Identify which cell holds the provided text, then report its (X, Y) central coordinate. 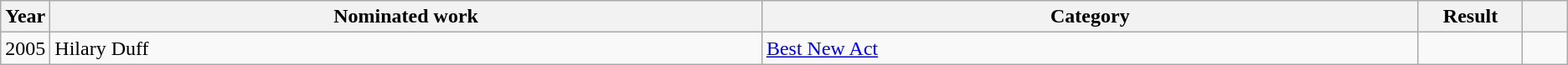
Hilary Duff (406, 48)
Category (1090, 17)
Year (25, 17)
Nominated work (406, 17)
Result (1471, 17)
2005 (25, 48)
Best New Act (1090, 48)
